Search for the cell housing the specified text and yield its [X, Y] center coordinate. 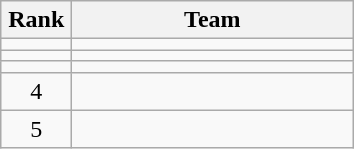
5 [36, 129]
Team [212, 20]
Rank [36, 20]
4 [36, 91]
